Extract the (X, Y) coordinate from the center of the cell holding the provided text.  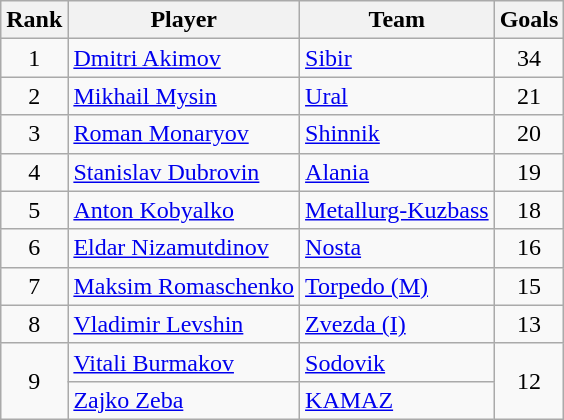
Sibir (398, 58)
Sodovik (398, 362)
12 (529, 381)
5 (34, 210)
Roman Monaryov (184, 134)
Metallurg-Kuzbass (398, 210)
8 (34, 324)
Goals (529, 20)
9 (34, 381)
20 (529, 134)
Shinnik (398, 134)
Maksim Romaschenko (184, 286)
16 (529, 248)
Vitali Burmakov (184, 362)
15 (529, 286)
21 (529, 96)
19 (529, 172)
Eldar Nizamutdinov (184, 248)
Ural (398, 96)
Rank (34, 20)
Nosta (398, 248)
Zvezda (I) (398, 324)
Alania (398, 172)
34 (529, 58)
Anton Kobyalko (184, 210)
4 (34, 172)
1 (34, 58)
KAMAZ (398, 400)
7 (34, 286)
Zajko Zeba (184, 400)
6 (34, 248)
Player (184, 20)
18 (529, 210)
Team (398, 20)
Torpedo (M) (398, 286)
Vladimir Levshin (184, 324)
2 (34, 96)
13 (529, 324)
Dmitri Akimov (184, 58)
Stanislav Dubrovin (184, 172)
Mikhail Mysin (184, 96)
3 (34, 134)
